Locate the cell with the specified text and output its [X, Y] center coordinate. 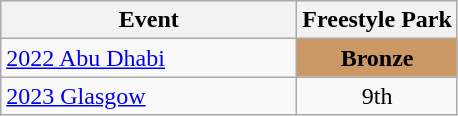
9th [378, 96]
Bronze [378, 58]
Freestyle Park [378, 20]
2022 Abu Dhabi [149, 58]
2023 Glasgow [149, 96]
Event [149, 20]
